Detect which cell encompasses the target text, then output its (x, y) center coordinate. 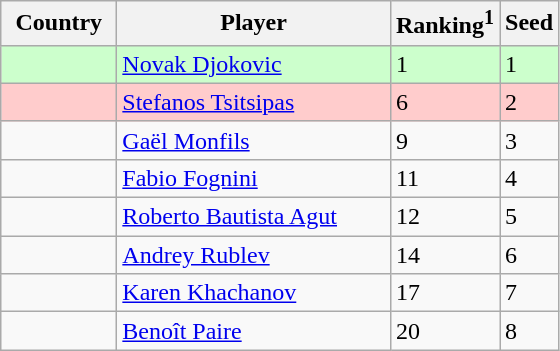
4 (530, 178)
3 (530, 140)
7 (530, 293)
11 (444, 178)
17 (444, 293)
8 (530, 331)
Seed (530, 24)
Fabio Fognini (254, 178)
Karen Khachanov (254, 293)
Stefanos Tsitsipas (254, 102)
Benoît Paire (254, 331)
Roberto Bautista Agut (254, 217)
12 (444, 217)
Player (254, 24)
Ranking1 (444, 24)
5 (530, 217)
20 (444, 331)
Country (59, 24)
9 (444, 140)
Andrey Rublev (254, 255)
2 (530, 102)
14 (444, 255)
Gaël Monfils (254, 140)
Novak Djokovic (254, 64)
